Output the [x, y] coordinate of the center of the cell containing the given text.  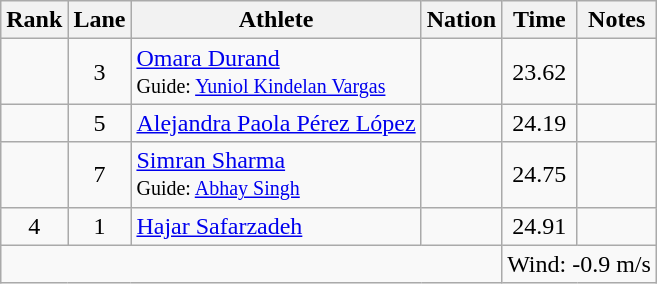
Nation [461, 20]
3 [100, 72]
Hajar Safarzadeh [276, 226]
Alejandra Paola Pérez López [276, 123]
7 [100, 174]
Lane [100, 20]
Athlete [276, 20]
Rank [34, 20]
Notes [616, 20]
24.19 [540, 123]
23.62 [540, 72]
Omara DurandGuide: Yuniol Kindelan Vargas [276, 72]
4 [34, 226]
5 [100, 123]
1 [100, 226]
Time [540, 20]
Simran SharmaGuide: Abhay Singh [276, 174]
24.75 [540, 174]
Wind: -0.9 m/s [580, 264]
24.91 [540, 226]
